Scan for the cell matching the given text and deliver its (X, Y) coordinate at center. 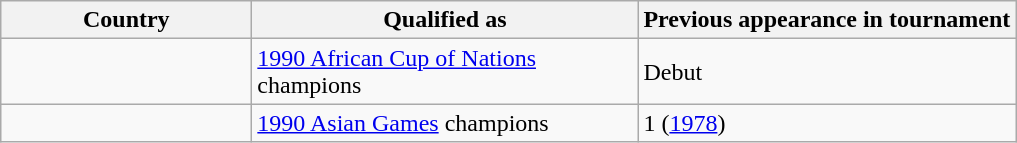
1990 Asian Games champions (445, 123)
1990 African Cup of Nations champions (445, 72)
Country (126, 20)
Qualified as (445, 20)
Previous appearance in tournament (827, 20)
1 (1978) (827, 123)
Debut (827, 72)
